Find where the given text appears and provide that cell's center as (X, Y) coordinate. 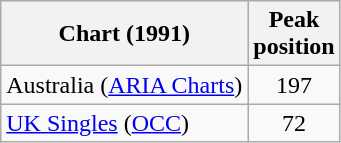
Australia (ARIA Charts) (124, 85)
Chart (1991) (124, 34)
Peakposition (294, 34)
UK Singles (OCC) (124, 123)
72 (294, 123)
197 (294, 85)
